Determine the (X, Y) coordinate at the center of the cell enclosing the given text.  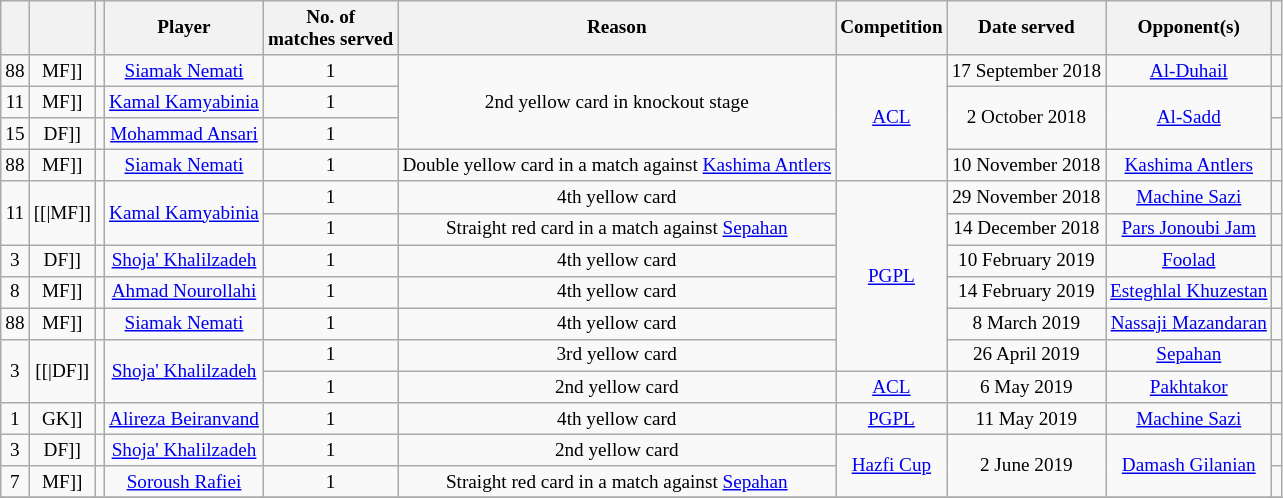
Hazfi Cup (892, 466)
Mohammad Ansari (184, 134)
17 September 2018 (1026, 71)
3rd yellow card (617, 355)
7 (15, 482)
Alireza Beiranvand (184, 419)
6 May 2019 (1026, 387)
8 (15, 292)
Nassaji Mazandaran (1189, 324)
[[|MF]] (62, 212)
[[|DF]] (62, 370)
Esteghlal Khuzestan (1189, 292)
10 February 2019 (1026, 261)
Soroush Rafiei (184, 482)
Pakhtakor (1189, 387)
Player (184, 28)
Al-Duhail (1189, 71)
29 November 2018 (1026, 197)
Opponent(s) (1189, 28)
15 (15, 134)
Foolad (1189, 261)
14 February 2019 (1026, 292)
Kashima Antlers (1189, 166)
2 June 2019 (1026, 466)
8 March 2019 (1026, 324)
Reason (617, 28)
14 December 2018 (1026, 229)
2 October 2018 (1026, 118)
11 May 2019 (1026, 419)
Competition (892, 28)
GK]] (62, 419)
26 April 2019 (1026, 355)
Pars Jonoubi Jam (1189, 229)
No. of matches served (330, 28)
Ahmad Nourollahi (184, 292)
2nd yellow card in knockout stage (617, 102)
Date served (1026, 28)
Double yellow card in a match against Kashima Antlers (617, 166)
Al-Sadd (1189, 118)
10 November 2018 (1026, 166)
Damash Gilanian (1189, 466)
Sepahan (1189, 355)
